Return the (x, y) coordinate for the center point of the cell that contains the specified text.  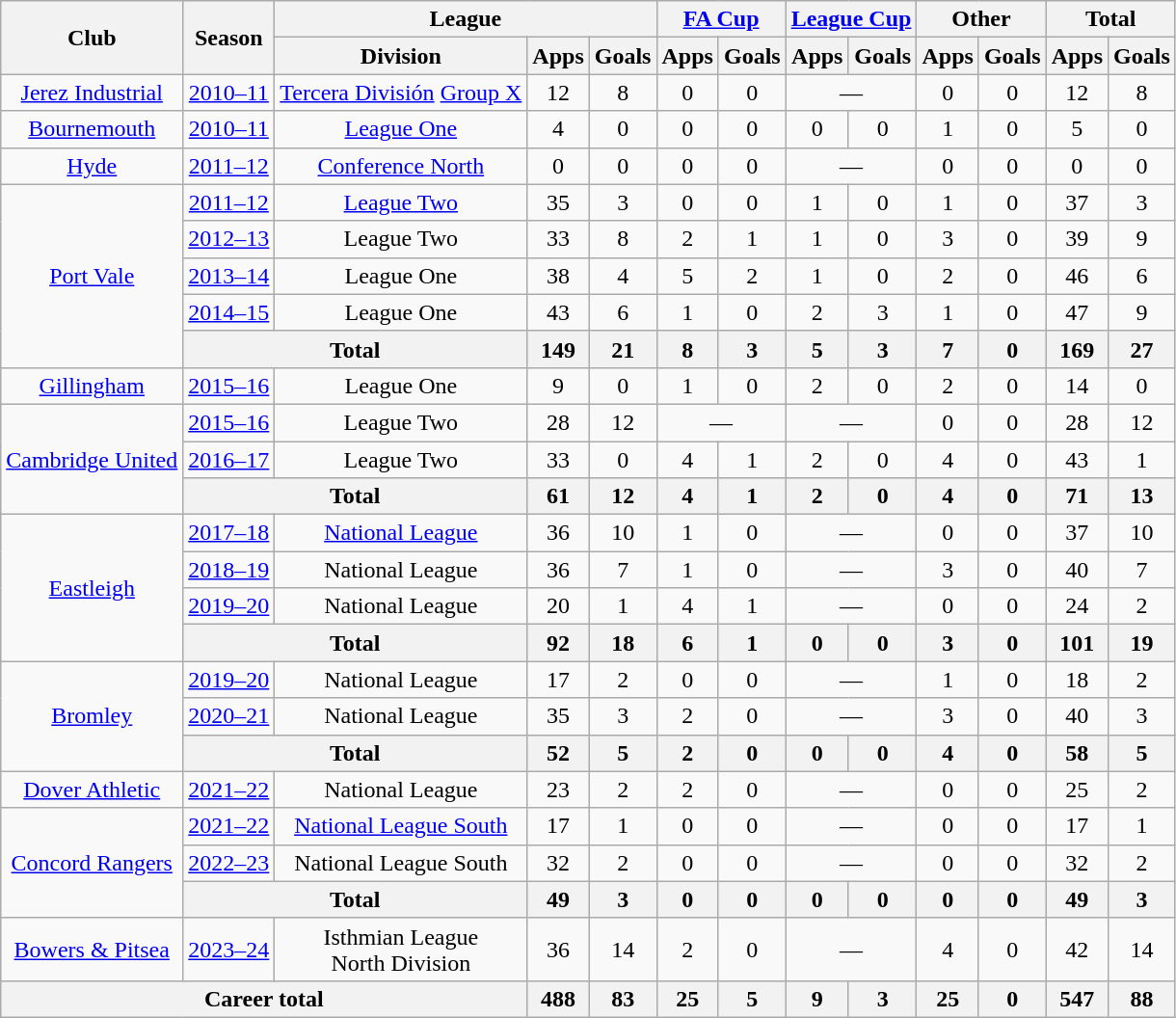
Concord Rangers (93, 863)
101 (1077, 643)
21 (623, 349)
Cambridge United (93, 459)
2012–13 (229, 239)
42 (1077, 949)
52 (558, 753)
2023–24 (229, 949)
Gillingham (93, 386)
Bromley (93, 716)
Bournemouth (93, 129)
Eastleigh (93, 588)
Dover Athletic (93, 790)
Bowers & Pitsea (93, 949)
88 (1142, 999)
2022–23 (229, 863)
League Cup (851, 19)
27 (1142, 349)
2016–17 (229, 460)
169 (1077, 349)
24 (1077, 606)
Tercera División Group X (401, 93)
Division (401, 56)
19 (1142, 643)
League (466, 19)
Other (981, 19)
2014–15 (229, 312)
547 (1077, 999)
Conference North (401, 166)
149 (558, 349)
71 (1077, 496)
58 (1077, 753)
2020–21 (229, 716)
488 (558, 999)
FA Cup (721, 19)
Hyde (93, 166)
38 (558, 276)
83 (623, 999)
39 (1077, 239)
Season (229, 38)
Port Vale (93, 276)
2013–14 (229, 276)
23 (558, 790)
20 (558, 606)
Club (93, 38)
Career total (264, 999)
Jerez Industrial (93, 93)
46 (1077, 276)
92 (558, 643)
2018–19 (229, 570)
13 (1142, 496)
47 (1077, 312)
61 (558, 496)
2017–18 (229, 533)
Isthmian LeagueNorth Division (401, 949)
